From the cell containing the given text, extract its center point as [X, Y] coordinate. 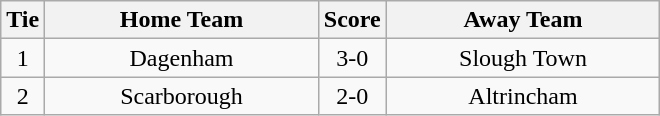
Dagenham [182, 58]
Altrincham [523, 96]
Score [352, 20]
Slough Town [523, 58]
Home Team [182, 20]
Tie [23, 20]
3-0 [352, 58]
2-0 [352, 96]
Away Team [523, 20]
2 [23, 96]
Scarborough [182, 96]
1 [23, 58]
